Provide the [X, Y] coordinate of the cell's center where the given text is located.  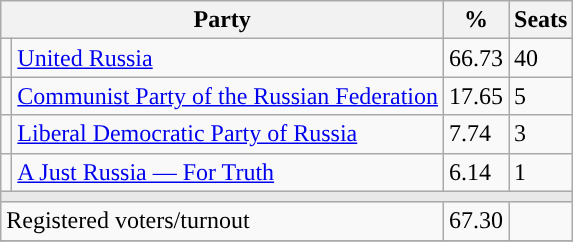
A Just Russia — For Truth [228, 172]
17.65 [476, 96]
67.30 [476, 221]
5 [541, 96]
Communist Party of the Russian Federation [228, 96]
6.14 [476, 172]
40 [541, 58]
% [476, 20]
Party [222, 20]
7.74 [476, 134]
Liberal Democratic Party of Russia [228, 134]
Seats [541, 20]
66.73 [476, 58]
United Russia [228, 58]
1 [541, 172]
3 [541, 134]
Registered voters/turnout [222, 221]
